Extract the [X, Y] coordinate from the center of the cell holding the provided text.  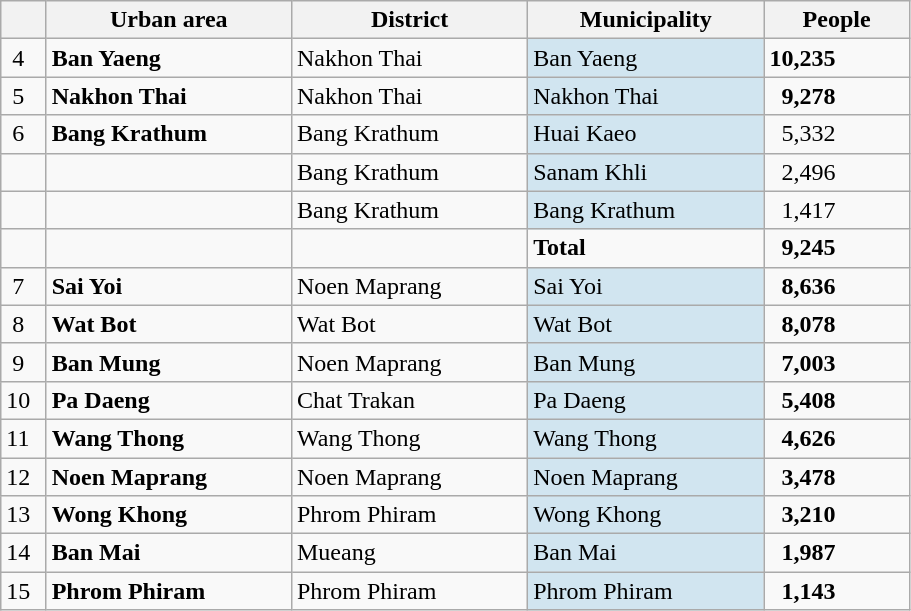
10,235 [836, 58]
Urban area [168, 20]
1,143 [836, 591]
6 [24, 134]
9,245 [836, 248]
Municipality [646, 20]
Mueang [409, 553]
10 [24, 400]
People [836, 20]
13 [24, 515]
7,003 [836, 362]
1,987 [836, 553]
5,332 [836, 134]
9,278 [836, 96]
Chat Trakan [409, 400]
8,078 [836, 324]
Total [646, 248]
5,408 [836, 400]
3,478 [836, 477]
8,636 [836, 286]
Huai Kaeo [646, 134]
15 [24, 591]
12 [24, 477]
14 [24, 553]
8 [24, 324]
Sanam Khli [646, 172]
5 [24, 96]
3,210 [836, 515]
4 [24, 58]
2,496 [836, 172]
District [409, 20]
1,417 [836, 210]
7 [24, 286]
11 [24, 438]
4,626 [836, 438]
9 [24, 362]
